Search for the cell housing the specified text and yield its (X, Y) center coordinate. 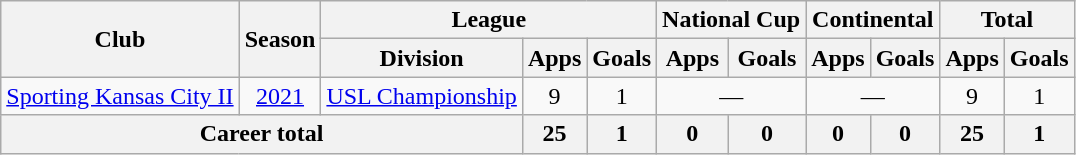
National Cup (732, 20)
League (489, 20)
Career total (262, 134)
Club (120, 39)
Continental (873, 20)
Sporting Kansas City II (120, 96)
Division (422, 58)
USL Championship (422, 96)
Season (280, 39)
2021 (280, 96)
Total (1007, 20)
